Identify which cell holds the provided text, then report its [x, y] central coordinate. 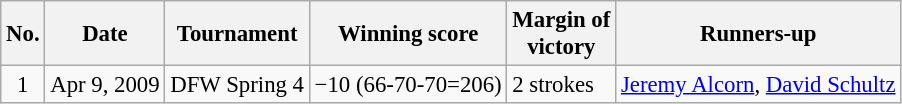
Runners-up [758, 34]
Margin ofvictory [562, 34]
No. [23, 34]
Tournament [237, 34]
DFW Spring 4 [237, 85]
1 [23, 85]
Date [105, 34]
Winning score [408, 34]
Jeremy Alcorn, David Schultz [758, 85]
−10 (66-70-70=206) [408, 85]
2 strokes [562, 85]
Apr 9, 2009 [105, 85]
